Provide the [x, y] coordinate of the cell's center where the given text is located.  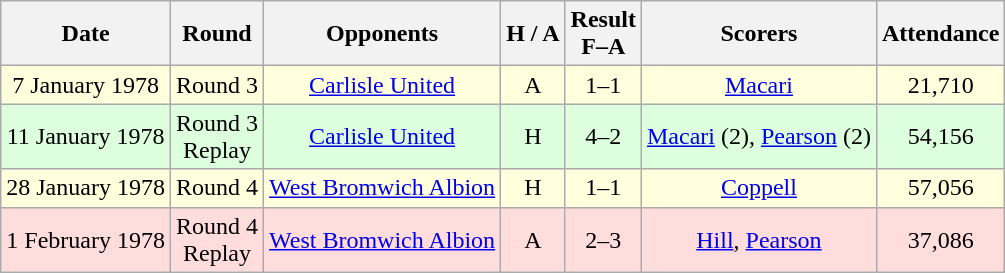
28 January 1978 [86, 188]
Coppell [758, 188]
Scorers [758, 34]
H / A [533, 34]
Attendance [940, 34]
Round [216, 34]
Round 4 [216, 188]
4–2 [603, 136]
54,156 [940, 136]
1 February 1978 [86, 240]
Round 3Replay [216, 136]
Opponents [382, 34]
ResultF–A [603, 34]
Round 4Replay [216, 240]
Macari [758, 85]
11 January 1978 [86, 136]
7 January 1978 [86, 85]
21,710 [940, 85]
Hill, Pearson [758, 240]
Date [86, 34]
Round 3 [216, 85]
Macari (2), Pearson (2) [758, 136]
57,056 [940, 188]
37,086 [940, 240]
2–3 [603, 240]
